Scan for the cell matching the given text and deliver its (x, y) coordinate at center. 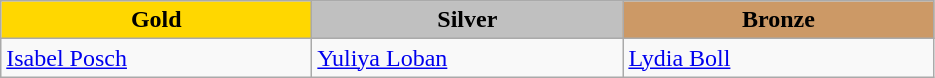
Lydia Boll (778, 58)
Silver (468, 20)
Isabel Posch (156, 58)
Yuliya Loban (468, 58)
Gold (156, 20)
Bronze (778, 20)
